Extract the (x, y) coordinate from the center of the cell holding the provided text.  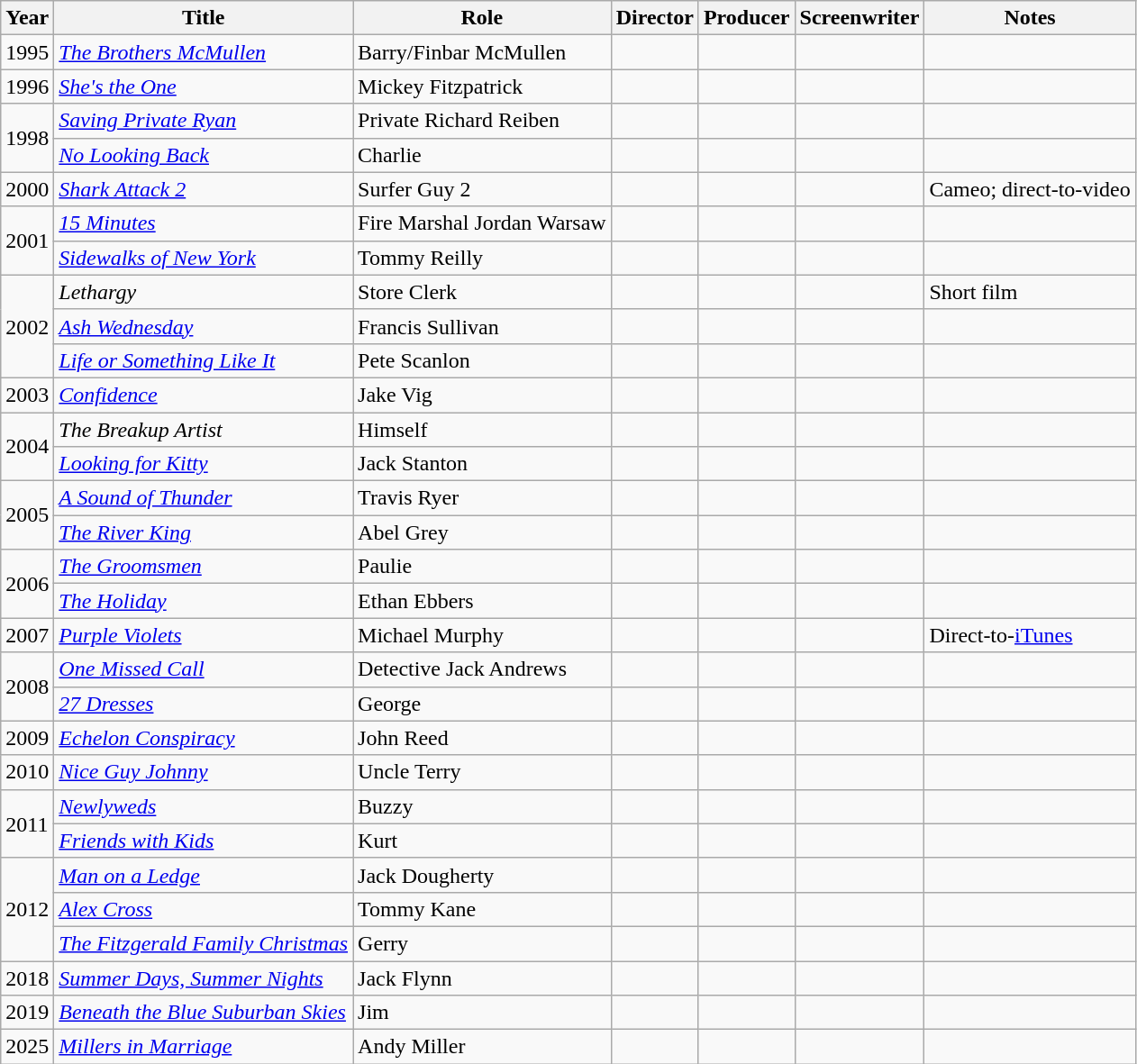
The Groomsmen (204, 567)
2006 (27, 584)
Uncle Terry (483, 772)
Jack Stanton (483, 464)
Friends with Kids (204, 841)
Jack Dougherty (483, 875)
Jake Vig (483, 395)
2019 (27, 1013)
The River King (204, 532)
Title (204, 18)
Year (27, 18)
1998 (27, 138)
2005 (27, 515)
Himself (483, 430)
Abel Grey (483, 532)
Summer Days, Summer Nights (204, 978)
2010 (27, 772)
Travis Ryer (483, 498)
2003 (27, 395)
Lethargy (204, 292)
Andy Miller (483, 1047)
A Sound of Thunder (204, 498)
Mickey Fitzpatrick (483, 86)
2008 (27, 687)
Echelon Conspiracy (204, 738)
Buzzy (483, 806)
27 Dresses (204, 704)
Barry/Finbar McMullen (483, 52)
Paulie (483, 567)
Beneath the Blue Suburban Skies (204, 1013)
Nice Guy Johnny (204, 772)
John Reed (483, 738)
2025 (27, 1047)
Notes (1030, 18)
George (483, 704)
Direct-to-iTunes (1030, 635)
Producer (746, 18)
The Fitzgerald Family Christmas (204, 943)
Saving Private Ryan (204, 121)
She's the One (204, 86)
Newlyweds (204, 806)
2011 (27, 823)
Detective Jack Andrews (483, 669)
Role (483, 18)
Director (654, 18)
2012 (27, 909)
2007 (27, 635)
Store Clerk (483, 292)
Tommy Kane (483, 909)
Ash Wednesday (204, 326)
Screenwriter (860, 18)
2000 (27, 189)
1995 (27, 52)
2001 (27, 241)
The Brothers McMullen (204, 52)
The Holiday (204, 601)
2009 (27, 738)
Tommy Reilly (483, 258)
Fire Marshal Jordan Warsaw (483, 223)
15 Minutes (204, 223)
2002 (27, 326)
Cameo; direct-to-video (1030, 189)
Alex Cross (204, 909)
Looking for Kitty (204, 464)
Shark Attack 2 (204, 189)
Millers in Marriage (204, 1047)
Gerry (483, 943)
2004 (27, 447)
Michael Murphy (483, 635)
Charlie (483, 155)
Jim (483, 1013)
Pete Scanlon (483, 360)
Short film (1030, 292)
Surfer Guy 2 (483, 189)
1996 (27, 86)
Francis Sullivan (483, 326)
No Looking Back (204, 155)
Jack Flynn (483, 978)
Kurt (483, 841)
Man on a Ledge (204, 875)
The Breakup Artist (204, 430)
Ethan Ebbers (483, 601)
One Missed Call (204, 669)
2018 (27, 978)
Confidence (204, 395)
Sidewalks of New York (204, 258)
Life or Something Like It (204, 360)
Purple Violets (204, 635)
Private Richard Reiben (483, 121)
